From the cell containing the given text, extract its center point as (x, y) coordinate. 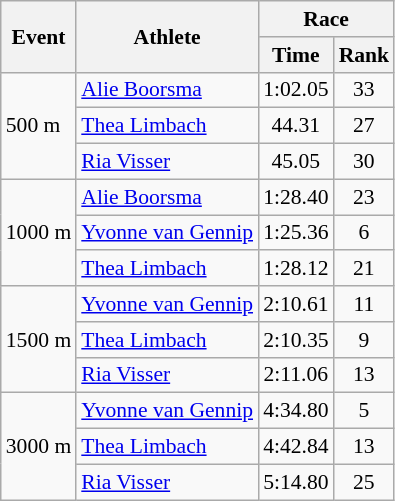
1000 m (38, 232)
6 (364, 233)
500 m (38, 126)
44.31 (296, 126)
30 (364, 162)
33 (364, 90)
21 (364, 269)
25 (364, 482)
11 (364, 304)
27 (364, 126)
9 (364, 340)
4:34.80 (296, 411)
1:28.12 (296, 269)
2:10.35 (296, 340)
1500 m (38, 340)
5 (364, 411)
5:14.80 (296, 482)
1:02.05 (296, 90)
Rank (364, 55)
1:25.36 (296, 233)
Race (326, 19)
23 (364, 197)
45.05 (296, 162)
3000 m (38, 446)
Time (296, 55)
2:10.61 (296, 304)
Event (38, 36)
2:11.06 (296, 375)
4:42.84 (296, 447)
Athlete (167, 36)
1:28.40 (296, 197)
